Capture the cell that displays the provided text and extract its (X, Y) central coordinate. 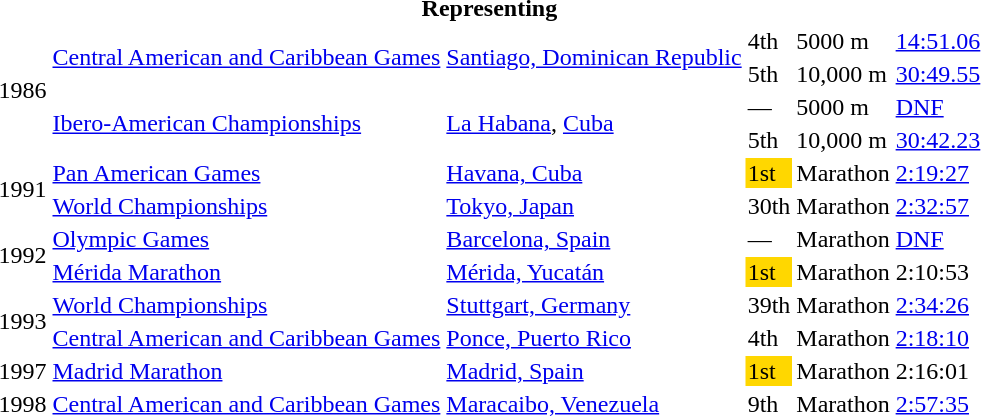
Ponce, Puerto Rico (594, 338)
Tokyo, Japan (594, 206)
Ibero-American Championships (246, 124)
Santiago, Dominican Republic (594, 58)
Madrid Marathon (246, 371)
Madrid, Spain (594, 371)
Pan American Games (246, 173)
La Habana, Cuba (594, 124)
Olympic Games (246, 239)
30th (769, 206)
Mérida, Yucatán (594, 272)
Havana, Cuba (594, 173)
39th (769, 305)
Barcelona, Spain (594, 239)
Stuttgart, Germany (594, 305)
Mérida Marathon (246, 272)
